Identify which cell holds the provided text, then report its (x, y) central coordinate. 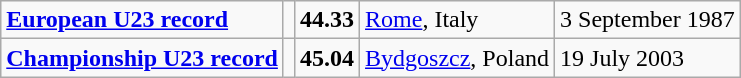
European U23 record (142, 20)
3 September 1987 (648, 20)
45.04 (326, 58)
44.33 (326, 20)
Bydgoszcz, Poland (458, 58)
19 July 2003 (648, 58)
Championship U23 record (142, 58)
Rome, Italy (458, 20)
